Detect which cell encompasses the target text, then output its (x, y) center coordinate. 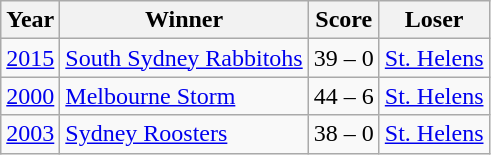
Year (30, 20)
39 – 0 (344, 58)
2000 (30, 96)
44 – 6 (344, 96)
Loser (434, 20)
Melbourne Storm (184, 96)
Score (344, 20)
South Sydney Rabbitohs (184, 58)
Sydney Roosters (184, 134)
2015 (30, 58)
Winner (184, 20)
38 – 0 (344, 134)
2003 (30, 134)
